From the cell containing the given text, extract its center point as (X, Y) coordinate. 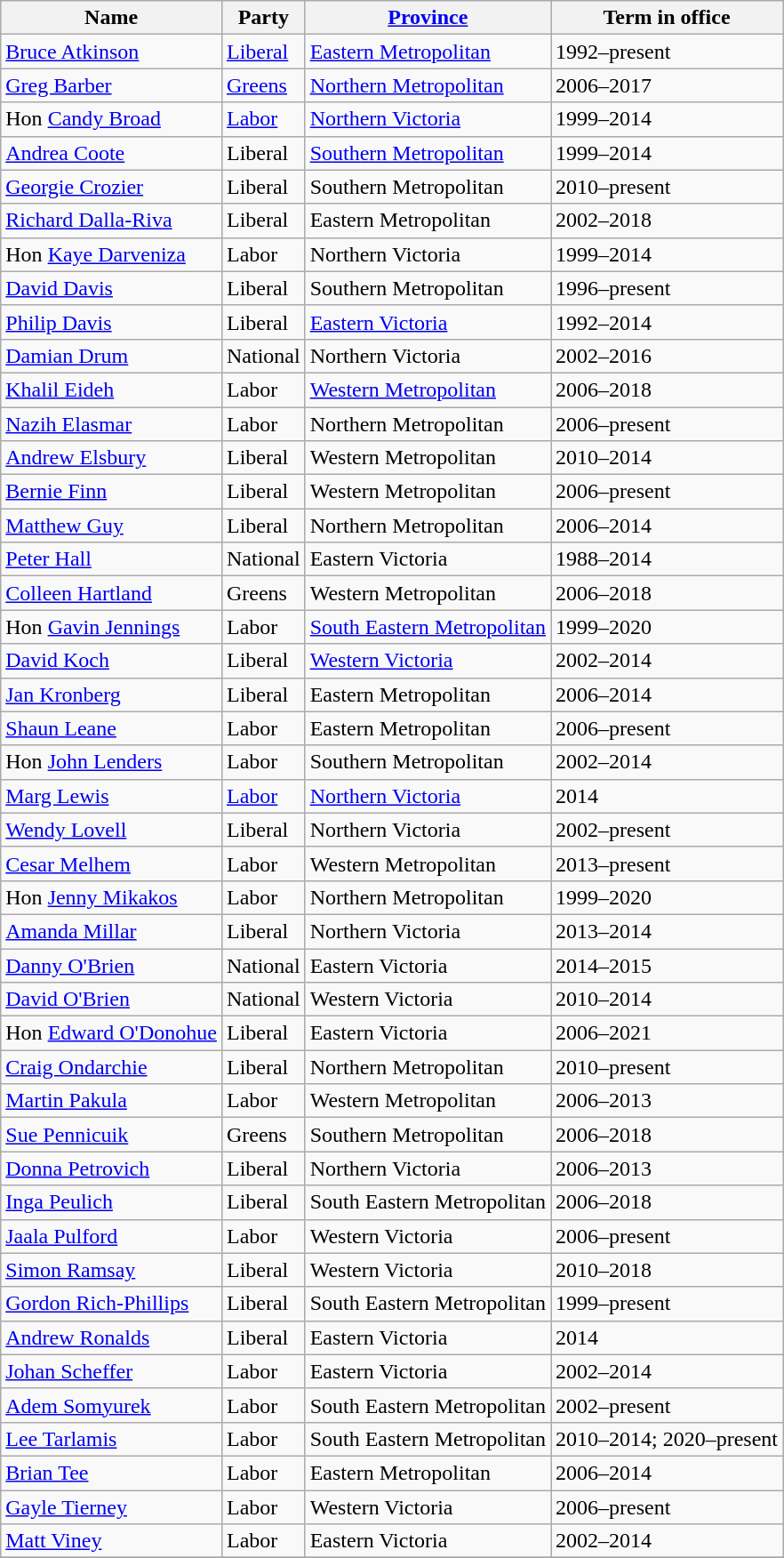
Andrew Ronalds (112, 1337)
Hon Gavin Jennings (112, 627)
Hon Kaye Darveniza (112, 254)
Marg Lewis (112, 796)
Party (263, 18)
2010–2018 (667, 1270)
1996–present (667, 288)
Shaun Leane (112, 728)
Amanda Millar (112, 931)
Nazih Elasmar (112, 424)
2006–2021 (667, 1033)
Lee Tarlamis (112, 1439)
2002–2016 (667, 356)
Andrea Coote (112, 153)
Georgie Crozier (112, 187)
David O'Brien (112, 1000)
2002–2018 (667, 221)
Greg Barber (112, 85)
Damian Drum (112, 356)
1992–2014 (667, 322)
Jan Kronberg (112, 695)
Richard Dalla-Riva (112, 221)
Khalil Eideh (112, 389)
Gordon Rich-Phillips (112, 1304)
2013–2014 (667, 931)
Hon John Lenders (112, 762)
2014–2015 (667, 965)
Hon Candy Broad (112, 119)
Cesar Melhem (112, 863)
Wendy Lovell (112, 830)
Donna Petrovich (112, 1168)
Simon Ramsay (112, 1270)
Brian Tee (112, 1473)
Andrew Elsbury (112, 458)
Term in office (667, 18)
Colleen Hartland (112, 593)
Johan Scheffer (112, 1371)
2013–present (667, 863)
David Koch (112, 661)
Danny O'Brien (112, 965)
Jaala Pulford (112, 1236)
Sue Pennicuik (112, 1135)
Gayle Tierney (112, 1507)
1999–present (667, 1304)
Province (428, 18)
1988–2014 (667, 559)
Craig Ondarchie (112, 1067)
Matt Viney (112, 1541)
Hon Edward O'Donohue (112, 1033)
David Davis (112, 288)
Hon Jenny Mikakos (112, 897)
Philip Davis (112, 322)
Matthew Guy (112, 526)
Inga Peulich (112, 1202)
1992–present (667, 52)
Martin Pakula (112, 1101)
Adem Somyurek (112, 1405)
Peter Hall (112, 559)
2006–2017 (667, 85)
Bruce Atkinson (112, 52)
Name (112, 18)
Bernie Finn (112, 492)
2010–2014; 2020–present (667, 1439)
